Extract the [x, y] coordinate from the center of the cell holding the provided text.  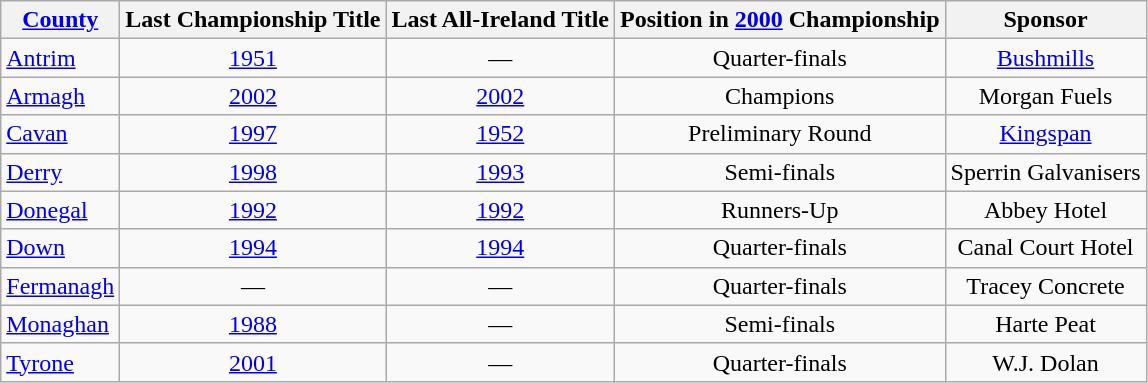
Cavan [60, 134]
Monaghan [60, 324]
Preliminary Round [780, 134]
1997 [253, 134]
Fermanagh [60, 286]
1998 [253, 172]
Antrim [60, 58]
2001 [253, 362]
1988 [253, 324]
Canal Court Hotel [1046, 248]
W.J. Dolan [1046, 362]
Down [60, 248]
1993 [500, 172]
Tracey Concrete [1046, 286]
County [60, 20]
Abbey Hotel [1046, 210]
Tyrone [60, 362]
Runners-Up [780, 210]
Derry [60, 172]
Champions [780, 96]
Sponsor [1046, 20]
Position in 2000 Championship [780, 20]
Bushmills [1046, 58]
Kingspan [1046, 134]
1952 [500, 134]
Armagh [60, 96]
Morgan Fuels [1046, 96]
Last Championship Title [253, 20]
Harte Peat [1046, 324]
1951 [253, 58]
Sperrin Galvanisers [1046, 172]
Donegal [60, 210]
Last All-Ireland Title [500, 20]
